Find where the given text appears and provide that cell's center as [x, y] coordinate. 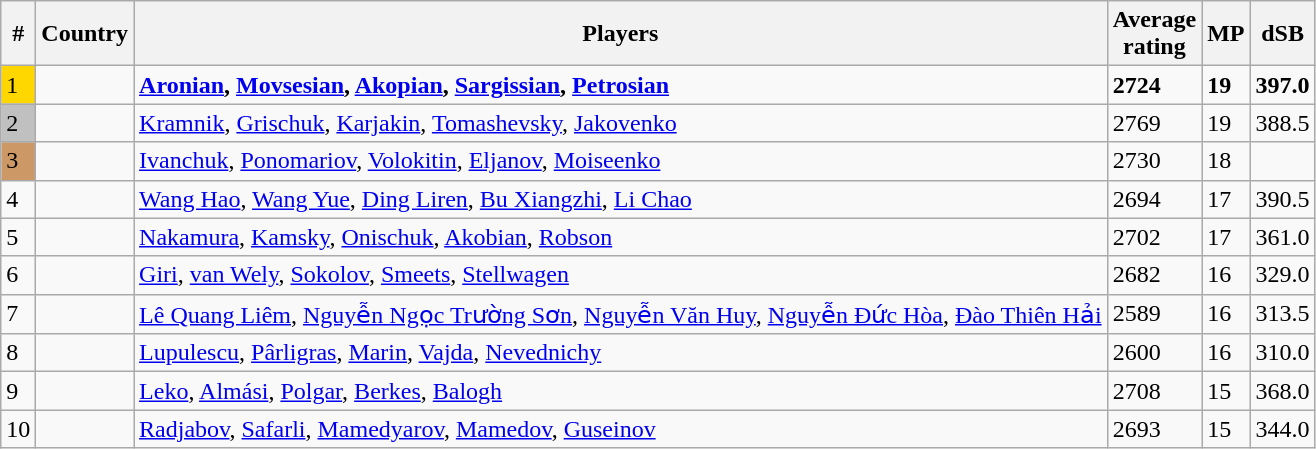
1 [18, 85]
2730 [1154, 161]
Country [85, 34]
2769 [1154, 123]
9 [18, 391]
388.5 [1282, 123]
Radjabov, Safarli, Mamedyarov, Mamedov, Guseinov [621, 429]
Giri, van Wely, Sokolov, Smeets, Stellwagen [621, 275]
5 [18, 237]
Lupulescu, Pârligras, Marin, Vajda, Nevednichy [621, 353]
7 [18, 314]
Players [621, 34]
2708 [1154, 391]
3 [18, 161]
10 [18, 429]
361.0 [1282, 237]
18 [1226, 161]
Averagerating [1154, 34]
6 [18, 275]
Ivanchuk, Ponomariov, Volokitin, Eljanov, Moiseenko [621, 161]
MP [1226, 34]
2589 [1154, 314]
Leko, Almási, Polgar, Berkes, Balogh [621, 391]
313.5 [1282, 314]
Kramnik, Grischuk, Karjakin, Tomashevsky, Jakovenko [621, 123]
Nakamura, Kamsky, Onischuk, Akobian, Robson [621, 237]
390.5 [1282, 199]
344.0 [1282, 429]
368.0 [1282, 391]
8 [18, 353]
397.0 [1282, 85]
329.0 [1282, 275]
Aronian, Movsesian, Akopian, Sargissian, Petrosian [621, 85]
4 [18, 199]
# [18, 34]
Lê Quang Liêm, Nguyễn Ngọc Trường Sơn, Nguyễn Văn Huy, Nguyễn Đức Hòa, Đào Thiên Hải [621, 314]
2702 [1154, 237]
2682 [1154, 275]
2694 [1154, 199]
2 [18, 123]
Wang Hao, Wang Yue, Ding Liren, Bu Xiangzhi, Li Chao [621, 199]
2600 [1154, 353]
2724 [1154, 85]
dSB [1282, 34]
310.0 [1282, 353]
2693 [1154, 429]
